Return [x, y] of the center of cell containing provided text 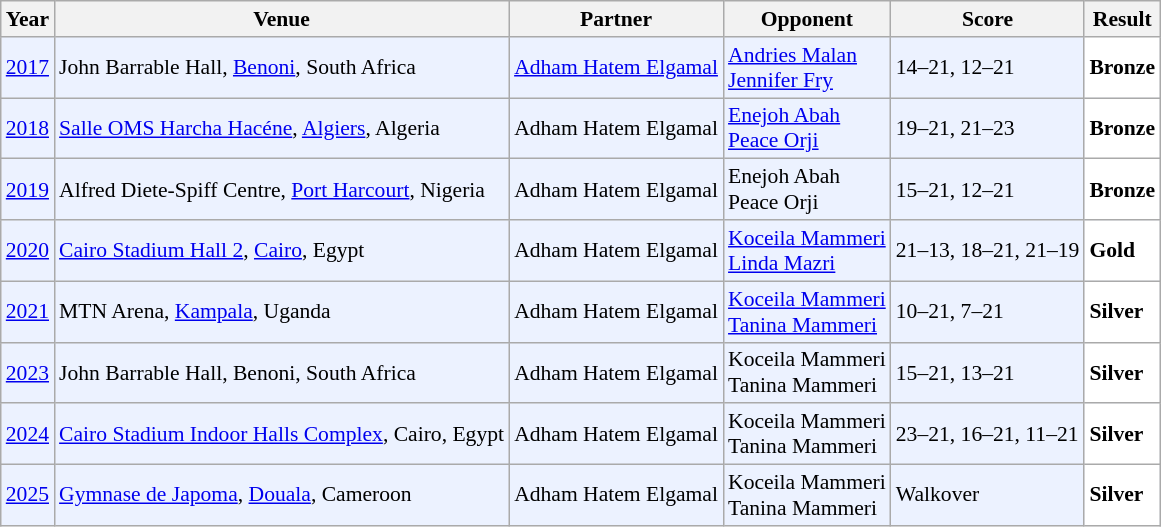
Opponent [807, 19]
Partner [616, 19]
10–21, 7–21 [988, 312]
23–21, 16–21, 11–21 [988, 434]
2019 [28, 190]
2018 [28, 128]
2021 [28, 312]
2017 [28, 68]
Walkover [988, 496]
15–21, 13–21 [988, 372]
Alfred Diete-Spiff Centre, Port Harcourt, Nigeria [282, 190]
MTN Arena, Kampala, Uganda [282, 312]
Cairo Stadium Hall 2, Cairo, Egypt [282, 250]
Year [28, 19]
Koceila Mammeri Linda Mazri [807, 250]
19–21, 21–23 [988, 128]
Cairo Stadium Indoor Halls Complex, Cairo, Egypt [282, 434]
Andries Malan Jennifer Fry [807, 68]
Venue [282, 19]
2023 [28, 372]
15–21, 12–21 [988, 190]
14–21, 12–21 [988, 68]
Salle OMS Harcha Hacéne, Algiers, Algeria [282, 128]
Gymnase de Japoma, Douala, Cameroon [282, 496]
2020 [28, 250]
Gold [1122, 250]
21–13, 18–21, 21–19 [988, 250]
2025 [28, 496]
2024 [28, 434]
Result [1122, 19]
Score [988, 19]
